For the text-containing cell, return its midpoint in (X, Y) coordinate format. 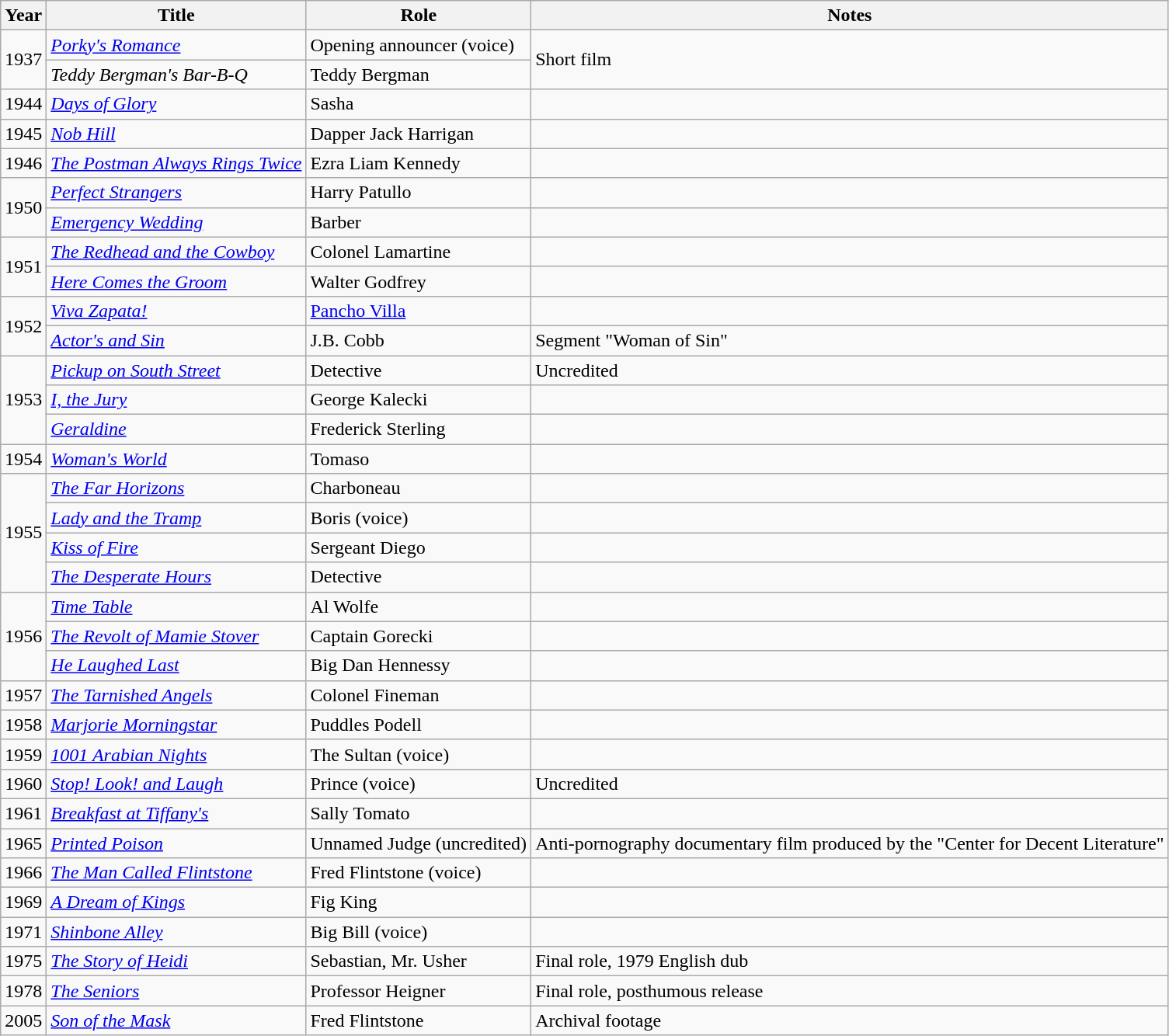
Time Table (176, 607)
Anti-pornography documentary film produced by the "Center for Decent Literature" (850, 843)
Sebastian, Mr. Usher (419, 961)
1001 Arabian Nights (176, 754)
A Dream of Kings (176, 902)
Walter Godfrey (419, 281)
Printed Poison (176, 843)
Puddles Podell (419, 725)
George Kalecki (419, 400)
Shinbone Alley (176, 932)
Charboneau (419, 488)
1961 (23, 813)
1944 (23, 104)
Professor Heigner (419, 991)
1978 (23, 991)
The Man Called Flintstone (176, 873)
Emergency Wedding (176, 222)
1937 (23, 60)
Actor's and Sin (176, 340)
Final role, 1979 English dub (850, 961)
1955 (23, 533)
Tomaso (419, 459)
Big Dan Hennessy (419, 666)
1960 (23, 784)
The Redhead and the Cowboy (176, 252)
Title (176, 16)
1952 (23, 325)
Ezra Liam Kennedy (419, 163)
1950 (23, 207)
1971 (23, 932)
Woman's World (176, 459)
Marjorie Morningstar (176, 725)
The Seniors (176, 991)
Opening announcer (voice) (419, 45)
J.B. Cobb (419, 340)
Pancho Villa (419, 311)
Big Bill (voice) (419, 932)
1956 (23, 636)
Year (23, 16)
1959 (23, 754)
The Postman Always Rings Twice (176, 163)
Role (419, 16)
Captain Gorecki (419, 636)
Fred Flintstone (419, 1020)
Son of the Mask (176, 1020)
Teddy Bergman's Bar-B-Q (176, 75)
Short film (850, 60)
The Sultan (voice) (419, 754)
Al Wolfe (419, 607)
Geraldine (176, 429)
I, the Jury (176, 400)
1975 (23, 961)
Fred Flintstone (voice) (419, 873)
Perfect Strangers (176, 193)
The Story of Heidi (176, 961)
Viva Zapata! (176, 311)
Kiss of Fire (176, 548)
1951 (23, 266)
Final role, posthumous release (850, 991)
Here Comes the Groom (176, 281)
Days of Glory (176, 104)
Colonel Fineman (419, 695)
Stop! Look! and Laugh (176, 784)
Notes (850, 16)
Archival footage (850, 1020)
Pickup on South Street (176, 370)
Dapper Jack Harrigan (419, 134)
1954 (23, 459)
1953 (23, 400)
Prince (voice) (419, 784)
Sally Tomato (419, 813)
1969 (23, 902)
Barber (419, 222)
Sasha (419, 104)
Frederick Sterling (419, 429)
Unnamed Judge (uncredited) (419, 843)
The Desperate Hours (176, 577)
1945 (23, 134)
Colonel Lamartine (419, 252)
1965 (23, 843)
1957 (23, 695)
The Tarnished Angels (176, 695)
The Far Horizons (176, 488)
2005 (23, 1020)
Porky's Romance (176, 45)
Teddy Bergman (419, 75)
1958 (23, 725)
Nob Hill (176, 134)
1946 (23, 163)
1966 (23, 873)
Breakfast at Tiffany's (176, 813)
Segment "Woman of Sin" (850, 340)
Fig King (419, 902)
Lady and the Tramp (176, 518)
Boris (voice) (419, 518)
Harry Patullo (419, 193)
The Revolt of Mamie Stover (176, 636)
He Laughed Last (176, 666)
Sergeant Diego (419, 548)
